Scan for the cell matching the given text and deliver its (X, Y) coordinate at center. 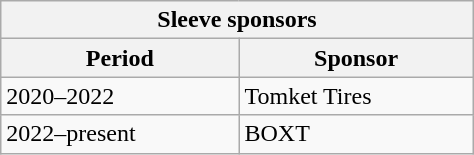
BOXT (356, 134)
Period (120, 58)
Tomket Tires (356, 96)
2022–present (120, 134)
Sponsor (356, 58)
2020–2022 (120, 96)
Sleeve sponsors (237, 20)
